From the cell containing the given text, extract its center point as [x, y] coordinate. 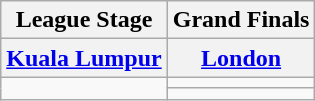
Kuala Lumpur [84, 58]
League Stage [84, 20]
London [241, 58]
Grand Finals [241, 20]
